Locate the cell with the specified text and output its [X, Y] center coordinate. 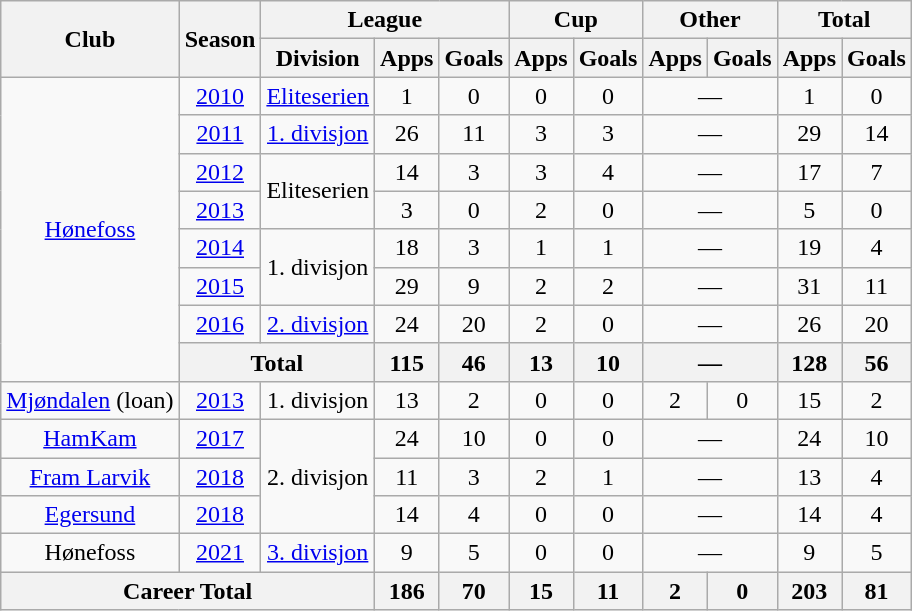
2012 [220, 172]
Other [710, 20]
81 [877, 591]
17 [809, 172]
3. divisjon [318, 553]
2016 [220, 324]
2021 [220, 553]
46 [474, 362]
Mjøndalen (loan) [90, 400]
Cup [576, 20]
Egersund [90, 515]
Season [220, 39]
League [385, 20]
56 [877, 362]
128 [809, 362]
18 [407, 248]
70 [474, 591]
Career Total [188, 591]
7 [877, 172]
2015 [220, 286]
2011 [220, 134]
2010 [220, 96]
2017 [220, 438]
Fram Larvik [90, 477]
Division [318, 58]
115 [407, 362]
2014 [220, 248]
203 [809, 591]
Club [90, 39]
31 [809, 286]
19 [809, 248]
HamKam [90, 438]
186 [407, 591]
